Provide the [x, y] coordinate of the cell's center where the given text is located.  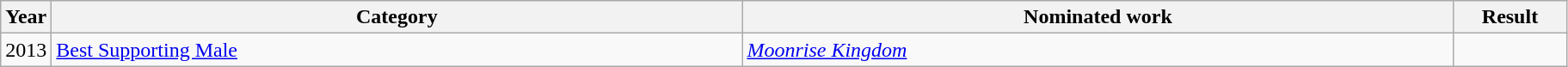
Category [397, 17]
Result [1510, 17]
2013 [26, 50]
Moonrise Kingdom [1098, 50]
Nominated work [1098, 17]
Best Supporting Male [397, 50]
Year [26, 17]
